Output the (X, Y) coordinate of the center of the cell containing the given text.  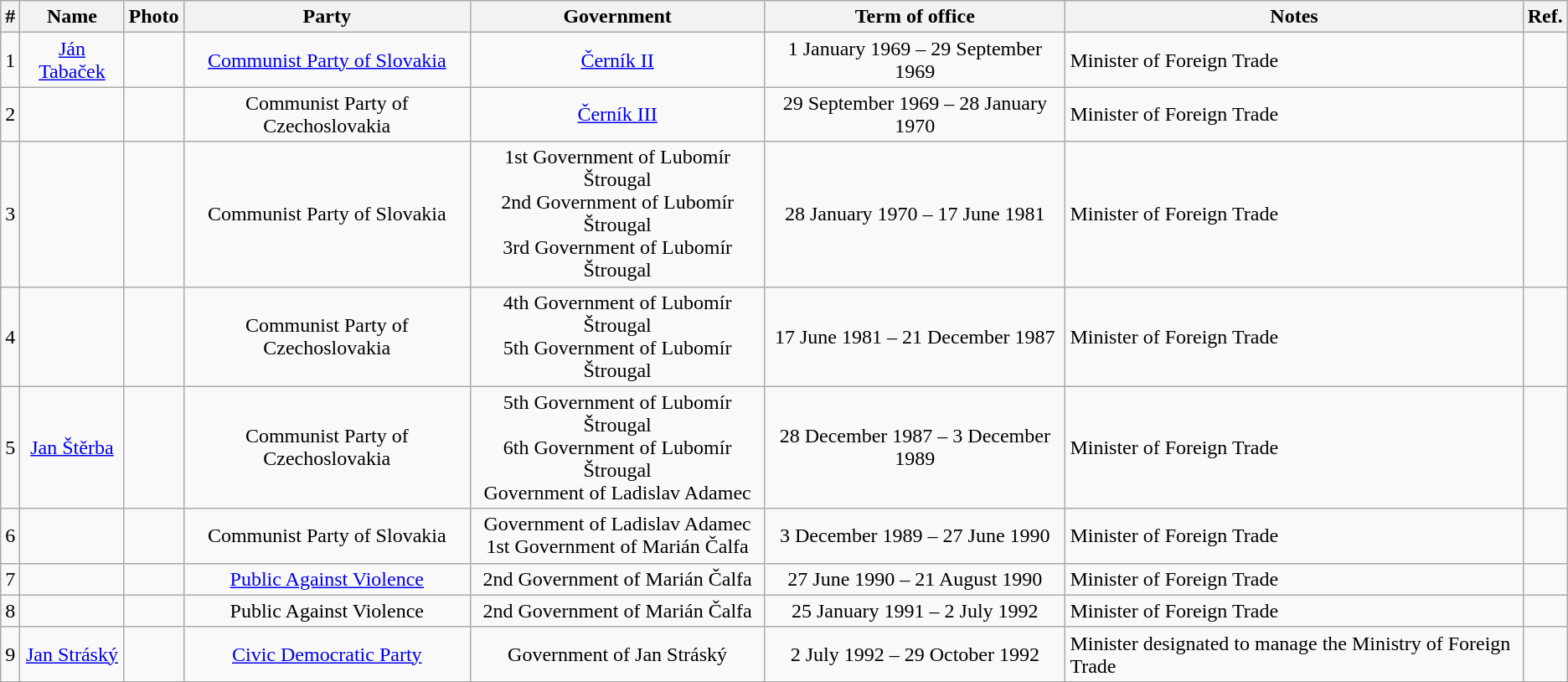
2 July 1992 – 29 October 1992 (915, 654)
Černík II (616, 60)
5th Government of Lubomír Štrougal6th Government of Lubomír ŠtrougalGovernment of Ladislav Adamec (616, 447)
Term of office (915, 17)
27 June 1990 – 21 August 1990 (915, 579)
Černík III (616, 114)
25 January 1991 – 2 July 1992 (915, 611)
Ref. (1545, 17)
1 (10, 60)
17 June 1981 – 21 December 1987 (915, 337)
28 December 1987 – 3 December 1989 (915, 447)
Name (72, 17)
4th Government of Lubomír Štrougal5th Government of Lubomír Štrougal (616, 337)
7 (10, 579)
1 January 1969 – 29 September 1969 (915, 60)
3 (10, 214)
# (10, 17)
2 (10, 114)
Civic Democratic Party (327, 654)
6 (10, 536)
Government (616, 17)
29 September 1969 – 28 January 1970 (915, 114)
8 (10, 611)
3 December 1989 – 27 June 1990 (915, 536)
5 (10, 447)
Jan Štěrba (72, 447)
28 January 1970 – 17 June 1981 (915, 214)
Photo (154, 17)
1st Government of Lubomír Štrougal2nd Government of Lubomír Štrougal3rd Government of Lubomír Štrougal (616, 214)
Jan Stráský (72, 654)
Minister designated to manage the Ministry of Foreign Trade (1294, 654)
Ján Tabaček (72, 60)
9 (10, 654)
4 (10, 337)
Notes (1294, 17)
Party (327, 17)
Government of Ladislav Adamec1st Government of Marián Čalfa (616, 536)
Government of Jan Stráský (616, 654)
